Capture the cell that displays the provided text and extract its (X, Y) central coordinate. 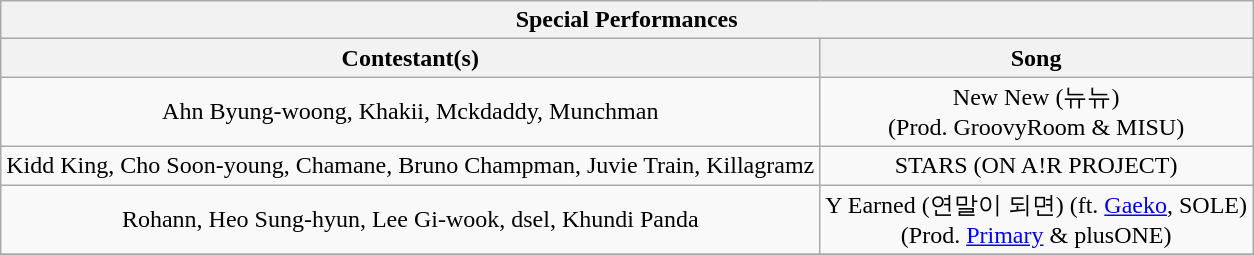
New New (뉴뉴) (Prod. GroovyRoom & MISU) (1036, 112)
Song (1036, 58)
Ahn Byung-woong, Khakii, Mckdaddy, Munchman (410, 112)
Rohann, Heo Sung-hyun, Lee Gi-wook, dsel, Khundi Panda (410, 219)
STARS (ON A!R PROJECT) (1036, 165)
Contestant(s) (410, 58)
Y Earned (연말이 되면) (ft. Gaeko, SOLE) (Prod. Primary & plusONE) (1036, 219)
Kidd King, Cho Soon-young, Chamane, Bruno Champman, Juvie Train, Killagramz (410, 165)
Special Performances (627, 20)
